Return the [X, Y] coordinate for the center point of the cell that contains the specified text.  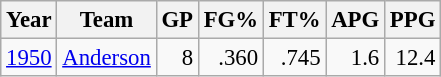
APG [356, 20]
FT% [294, 20]
GP [177, 20]
Anderson [106, 58]
FG% [230, 20]
1.6 [356, 58]
.360 [230, 58]
1950 [29, 58]
Year [29, 20]
.745 [294, 58]
12.4 [413, 58]
8 [177, 58]
Team [106, 20]
PPG [413, 20]
